Return (x, y) of the center of cell containing provided text 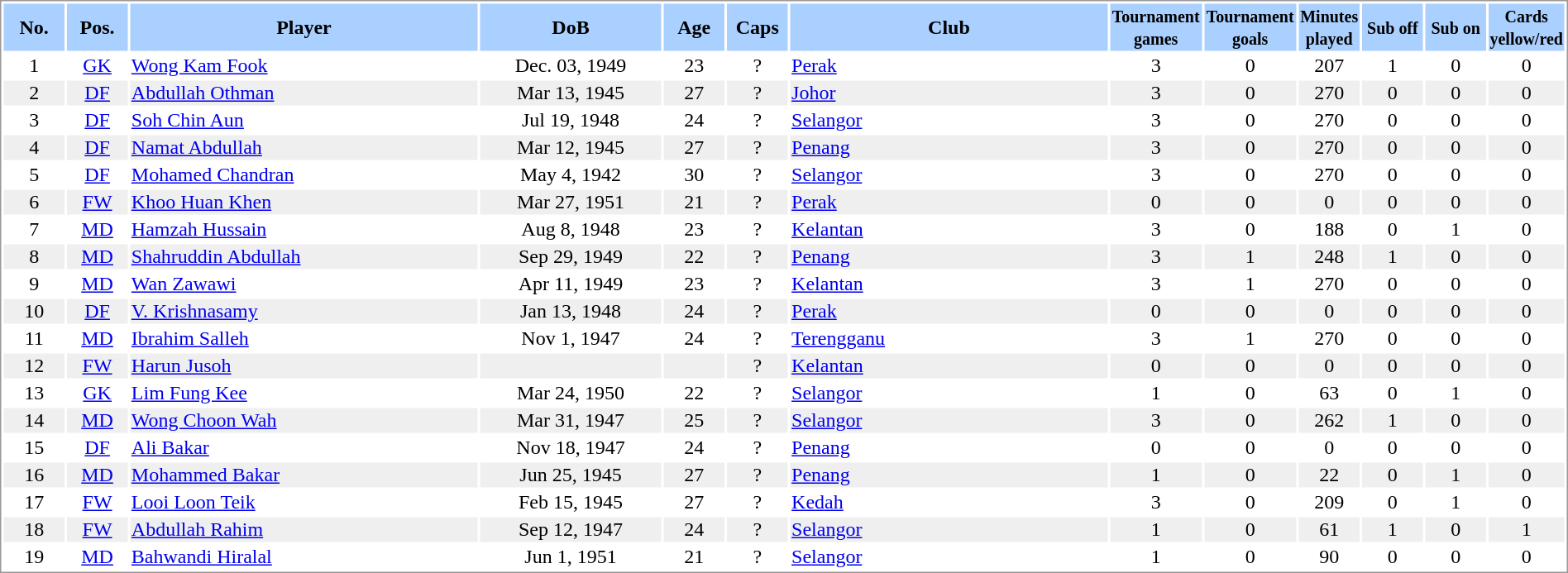
Abdullah Othman (304, 93)
Club (949, 26)
Jan 13, 1948 (571, 312)
Jul 19, 1948 (571, 120)
Jun 1, 1951 (571, 556)
5 (33, 174)
25 (693, 421)
Shahruddin Abdullah (304, 257)
Tournamentgames (1156, 26)
8 (33, 257)
Sep 29, 1949 (571, 257)
Looi Loon Teik (304, 502)
4 (33, 148)
V. Krishnasamy (304, 312)
Apr 11, 1949 (571, 284)
12 (33, 366)
Kedah (949, 502)
Mar 31, 1947 (571, 421)
Harun Jusoh (304, 366)
14 (33, 421)
17 (33, 502)
Minutesplayed (1329, 26)
May 4, 1942 (571, 174)
Sub on (1456, 26)
262 (1329, 421)
Sep 12, 1947 (571, 530)
DoB (571, 26)
18 (33, 530)
6 (33, 203)
Jun 25, 1945 (571, 475)
207 (1329, 65)
Aug 8, 1948 (571, 229)
Hamzah Hussain (304, 229)
209 (1329, 502)
Soh Chin Aun (304, 120)
Mar 27, 1951 (571, 203)
Ibrahim Salleh (304, 338)
7 (33, 229)
Age (693, 26)
Lim Fung Kee (304, 393)
Johor (949, 93)
Mohammed Bakar (304, 475)
No. (33, 26)
11 (33, 338)
Mar 13, 1945 (571, 93)
Sub off (1393, 26)
15 (33, 447)
Bahwandi Hiralal (304, 556)
Khoo Huan Khen (304, 203)
Tournamentgoals (1250, 26)
Player (304, 26)
Wan Zawawi (304, 284)
13 (33, 393)
Cardsyellow/red (1527, 26)
63 (1329, 393)
9 (33, 284)
Nov 1, 1947 (571, 338)
19 (33, 556)
Mar 24, 1950 (571, 393)
248 (1329, 257)
30 (693, 174)
Mar 12, 1945 (571, 148)
Namat Abdullah (304, 148)
Ali Bakar (304, 447)
90 (1329, 556)
Pos. (98, 26)
Abdullah Rahim (304, 530)
Wong Kam Fook (304, 65)
Mohamed Chandran (304, 174)
Caps (758, 26)
Feb 15, 1945 (571, 502)
Wong Choon Wah (304, 421)
188 (1329, 229)
61 (1329, 530)
Terengganu (949, 338)
10 (33, 312)
Nov 18, 1947 (571, 447)
16 (33, 475)
2 (33, 93)
Dec. 03, 1949 (571, 65)
